Provide the (X, Y) coordinate of the cell's center where the given text is located.  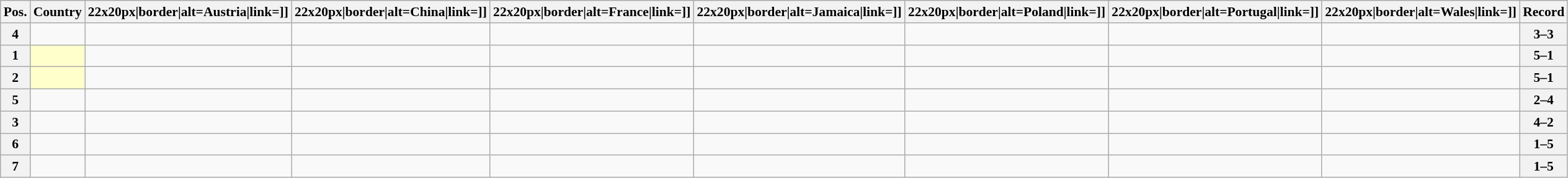
2 (16, 78)
Record (1543, 12)
22x20px|border|alt=Austria|link=]] (189, 12)
4 (16, 34)
Pos. (16, 12)
22x20px|border|alt=Portugal|link=]] (1215, 12)
22x20px|border|alt=Wales|link=]] (1420, 12)
5 (16, 100)
1 (16, 56)
2–4 (1543, 100)
22x20px|border|alt=China|link=]] (391, 12)
3–3 (1543, 34)
6 (16, 145)
7 (16, 167)
22x20px|border|alt=France|link=]] (592, 12)
22x20px|border|alt=Poland|link=]] (1007, 12)
Country (58, 12)
3 (16, 122)
4–2 (1543, 122)
22x20px|border|alt=Jamaica|link=]] (799, 12)
